Search for the cell housing the specified text and yield its [x, y] center coordinate. 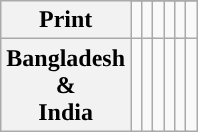
Print [66, 20]
Bangladesh&India [66, 85]
